Detect which cell encompasses the target text, then output its [X, Y] center coordinate. 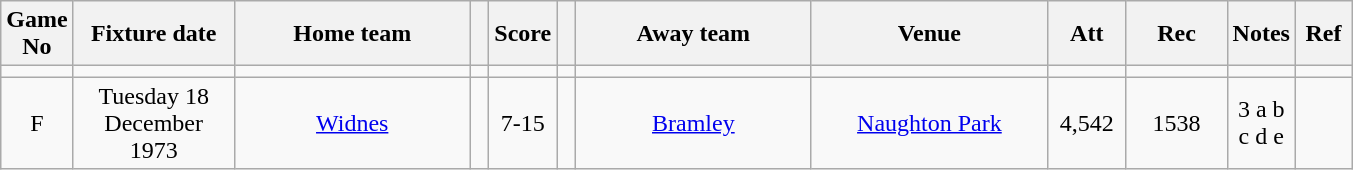
Bramley [693, 123]
4,542 [1086, 123]
1538 [1176, 123]
Notes [1261, 34]
Away team [693, 34]
Att [1086, 34]
F [37, 123]
Naughton Park [929, 123]
Widnes [352, 123]
Rec [1176, 34]
Fixture date [154, 34]
Game No [37, 34]
Ref [1323, 34]
7-15 [523, 123]
Home team [352, 34]
3 a b c d e [1261, 123]
Tuesday 18 December 1973 [154, 123]
Score [523, 34]
Venue [929, 34]
